For the text-containing cell, return its midpoint in (X, Y) coordinate format. 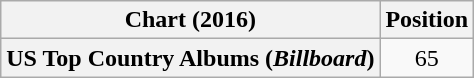
65 (427, 58)
Chart (2016) (190, 20)
Position (427, 20)
US Top Country Albums (Billboard) (190, 58)
